Find where the given text appears and provide that cell's center as (X, Y) coordinate. 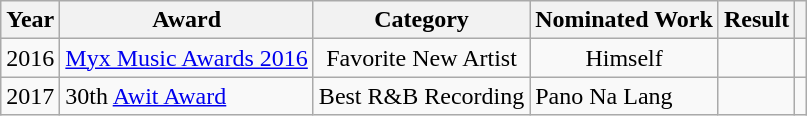
Award (187, 20)
2016 (30, 58)
Year (30, 20)
Pano Na Lang (624, 96)
Best R&B Recording (421, 96)
Myx Music Awards 2016 (187, 58)
Favorite New Artist (421, 58)
30th Awit Award (187, 96)
Himself (624, 58)
Nominated Work (624, 20)
2017 (30, 96)
Result (756, 20)
Category (421, 20)
